Return [x, y] of the center of cell containing provided text 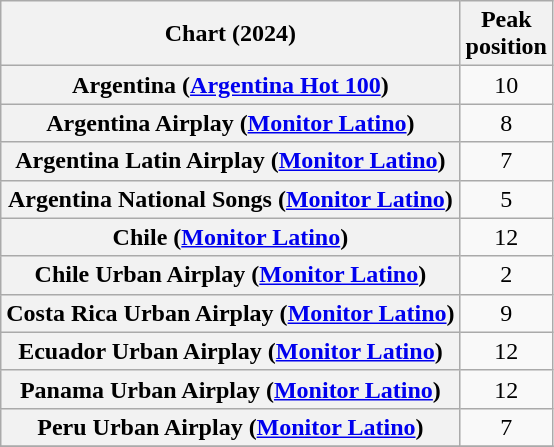
Costa Rica Urban Airplay (Monitor Latino) [230, 313]
Panama Urban Airplay (Monitor Latino) [230, 389]
2 [506, 275]
Argentina Airplay (Monitor Latino) [230, 123]
Argentina National Songs (Monitor Latino) [230, 199]
Peakposition [506, 34]
8 [506, 123]
Chile (Monitor Latino) [230, 237]
Peru Urban Airplay (Monitor Latino) [230, 427]
9 [506, 313]
Chart (2024) [230, 34]
Argentina Latin Airplay (Monitor Latino) [230, 161]
Chile Urban Airplay (Monitor Latino) [230, 275]
Ecuador Urban Airplay (Monitor Latino) [230, 351]
10 [506, 85]
5 [506, 199]
Argentina (Argentina Hot 100) [230, 85]
